Return (X, Y) of the center of cell containing provided text 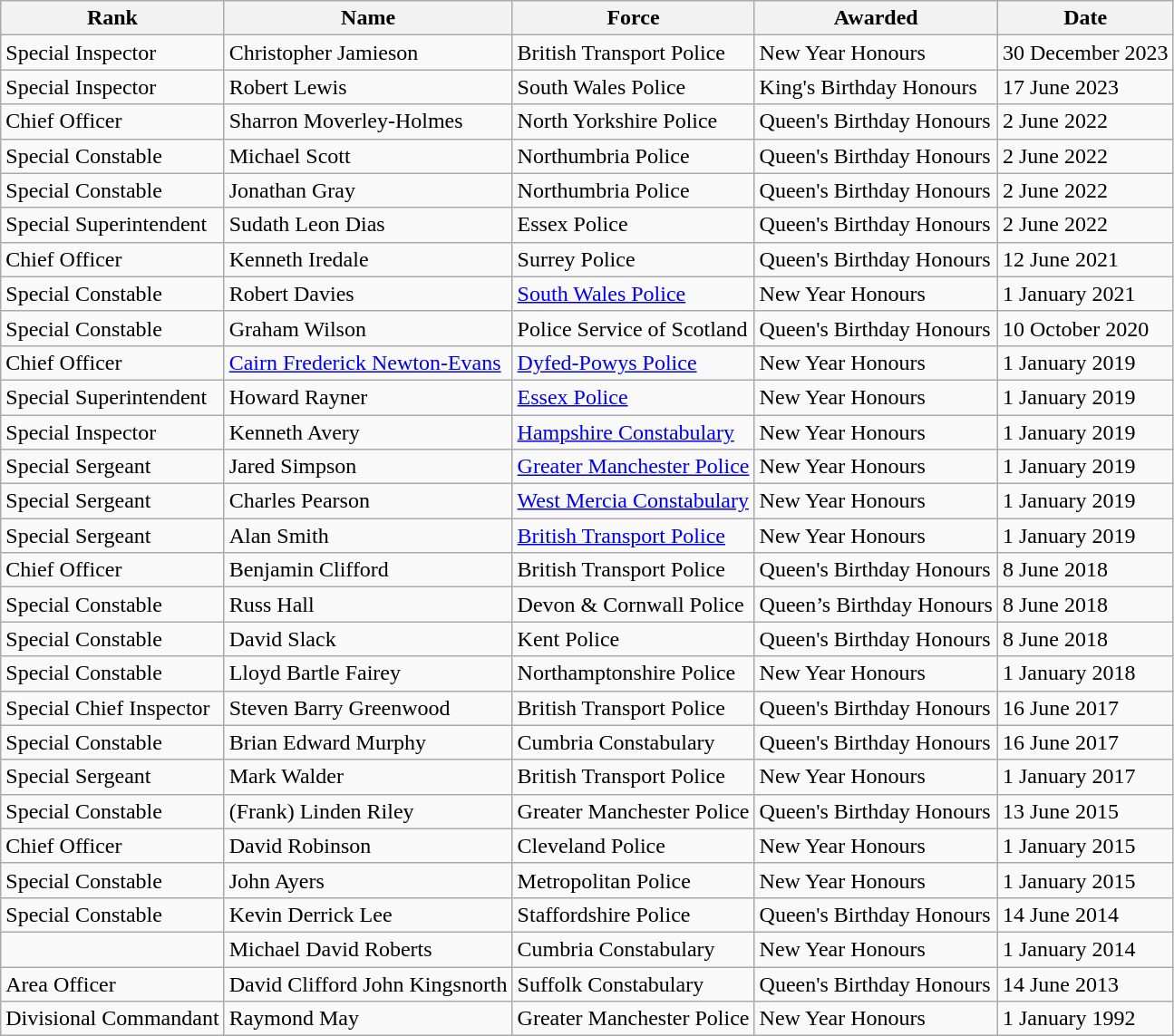
Benjamin Clifford (368, 570)
Sudath Leon Dias (368, 225)
Brian Edward Murphy (368, 742)
1 January 2014 (1085, 949)
14 June 2013 (1085, 983)
Area Officer (112, 983)
Steven Barry Greenwood (368, 708)
West Mercia Constabulary (633, 501)
30 December 2023 (1085, 53)
Raymond May (368, 1019)
1 January 2017 (1085, 777)
Robert Davies (368, 294)
Suffolk Constabulary (633, 983)
Force (633, 18)
Kent Police (633, 639)
Metropolitan Police (633, 880)
North Yorkshire Police (633, 121)
Staffordshire Police (633, 915)
1 January 2018 (1085, 673)
Rank (112, 18)
Lloyd Bartle Fairey (368, 673)
Sharron Moverley-Holmes (368, 121)
1 January 1992 (1085, 1019)
Police Service of Scotland (633, 328)
Jonathan Gray (368, 190)
Graham Wilson (368, 328)
Robert Lewis (368, 87)
10 October 2020 (1085, 328)
David Robinson (368, 846)
12 June 2021 (1085, 259)
Cleveland Police (633, 846)
Kevin Derrick Lee (368, 915)
Dyfed-Powys Police (633, 363)
Michael David Roberts (368, 949)
1 January 2021 (1085, 294)
(Frank) Linden Riley (368, 811)
Alan Smith (368, 536)
Michael Scott (368, 156)
Northamptonshire Police (633, 673)
Queen’s Birthday Honours (876, 605)
17 June 2023 (1085, 87)
Date (1085, 18)
David Slack (368, 639)
Russ Hall (368, 605)
14 June 2014 (1085, 915)
Jared Simpson (368, 467)
Christopher Jamieson (368, 53)
King's Birthday Honours (876, 87)
John Ayers (368, 880)
Charles Pearson (368, 501)
Howard Rayner (368, 397)
Mark Walder (368, 777)
Kenneth Iredale (368, 259)
Awarded (876, 18)
Divisional Commandant (112, 1019)
Cairn Frederick Newton-Evans (368, 363)
Name (368, 18)
13 June 2015 (1085, 811)
Kenneth Avery (368, 432)
David Clifford John Kingsnorth (368, 983)
Special Chief Inspector (112, 708)
Surrey Police (633, 259)
Hampshire Constabulary (633, 432)
Devon & Cornwall Police (633, 605)
